Capture the cell that displays the provided text and extract its [X, Y] central coordinate. 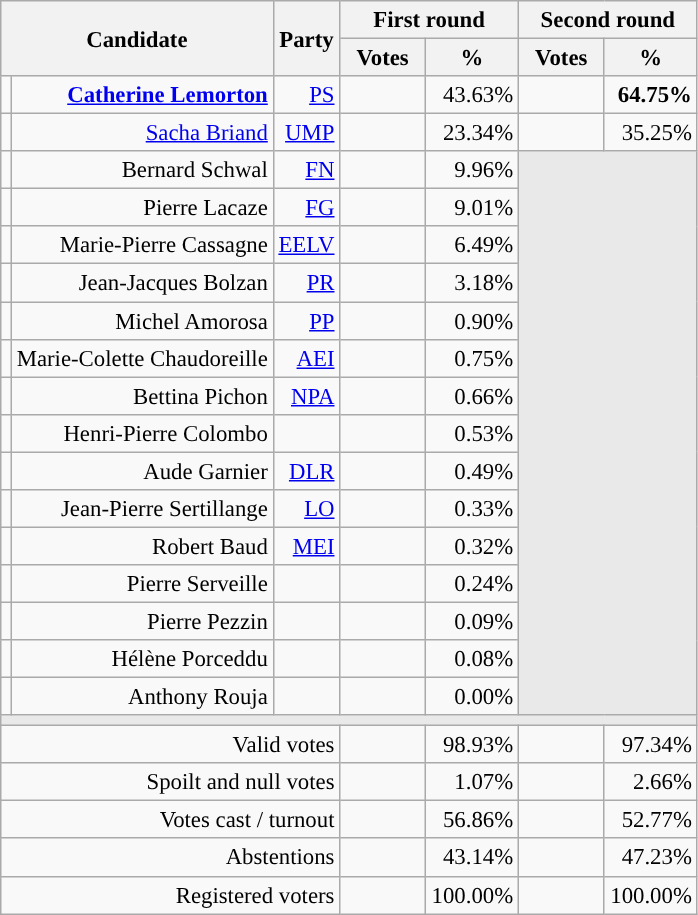
43.14% [472, 858]
1.07% [472, 782]
0.08% [472, 659]
43.63% [472, 95]
98.93% [472, 745]
Registered voters [170, 895]
Aude Garnier [142, 471]
Pierre Serveille [142, 584]
Party [306, 38]
UMP [306, 133]
Second round [608, 20]
EELV [306, 245]
Abstentions [170, 858]
MEI [306, 546]
97.34% [650, 745]
0.53% [472, 433]
35.25% [650, 133]
First round [430, 20]
PP [306, 321]
Catherine Lemorton [142, 95]
0.49% [472, 471]
Michel Amorosa [142, 321]
NPA [306, 396]
FN [306, 170]
Jean-Pierre Sertillange [142, 509]
Pierre Pezzin [142, 621]
9.96% [472, 170]
47.23% [650, 858]
52.77% [650, 820]
Sacha Briand [142, 133]
AEI [306, 358]
PS [306, 95]
0.90% [472, 321]
0.24% [472, 584]
6.49% [472, 245]
0.09% [472, 621]
Marie-Pierre Cassagne [142, 245]
3.18% [472, 283]
9.01% [472, 208]
PR [306, 283]
Hélène Porceddu [142, 659]
Valid votes [170, 745]
2.66% [650, 782]
LO [306, 509]
Robert Baud [142, 546]
Henri-Pierre Colombo [142, 433]
Bernard Schwal [142, 170]
0.75% [472, 358]
0.32% [472, 546]
Marie-Colette Chaudoreille [142, 358]
Jean-Jacques Bolzan [142, 283]
DLR [306, 471]
56.86% [472, 820]
0.33% [472, 509]
23.34% [472, 133]
Spoilt and null votes [170, 782]
Votes cast / turnout [170, 820]
Candidate [137, 38]
FG [306, 208]
Anthony Rouja [142, 697]
Pierre Lacaze [142, 208]
0.00% [472, 697]
Bettina Pichon [142, 396]
0.66% [472, 396]
64.75% [650, 95]
